Return the (x, y) coordinate for the center point of the cell that contains the specified text.  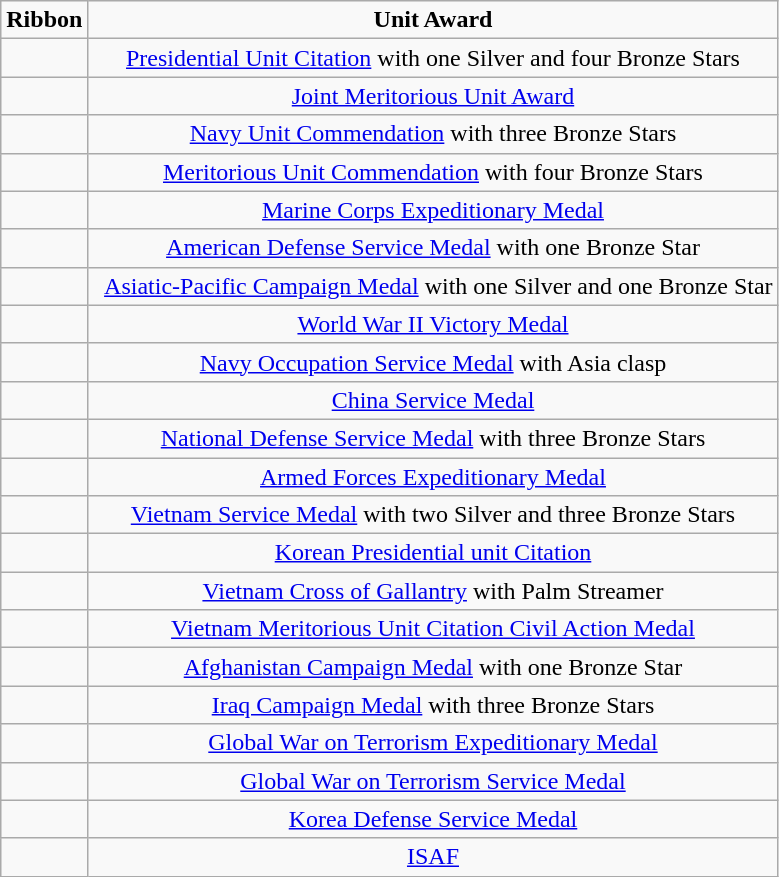
National Defense Service Medal with three Bronze Stars (433, 438)
Armed Forces Expeditionary Medal (433, 477)
Afghanistan Campaign Medal with one Bronze Star (433, 667)
Vietnam Cross of Gallantry with Palm Streamer (433, 591)
Asiatic-Pacific Campaign Medal with one Silver and one Bronze Star (433, 286)
World War II Victory Medal (433, 324)
Vietnam Service Medal with two Silver and three Bronze Stars (433, 515)
Global War on Terrorism Expeditionary Medal (433, 743)
Navy Unit Commendation with three Bronze Stars (433, 134)
Presidential Unit Citation with one Silver and four Bronze Stars (433, 58)
Vietnam Meritorious Unit Citation Civil Action Medal (433, 629)
China Service Medal (433, 400)
Korea Defense Service Medal (433, 819)
Navy Occupation Service Medal with Asia clasp (433, 362)
Iraq Campaign Medal with three Bronze Stars (433, 705)
Global War on Terrorism Service Medal (433, 781)
Meritorious Unit Commendation with four Bronze Stars (433, 172)
Ribbon (44, 20)
Joint Meritorious Unit Award (433, 96)
ISAF (433, 857)
Marine Corps Expeditionary Medal (433, 210)
Korean Presidential unit Citation (433, 553)
Unit Award (433, 20)
American Defense Service Medal with one Bronze Star (433, 248)
